Return [x, y] of the center of cell containing provided text 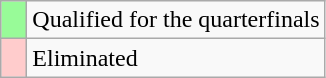
Qualified for the quarterfinals [176, 20]
Eliminated [176, 58]
